Detect which cell encompasses the target text, then output its (x, y) center coordinate. 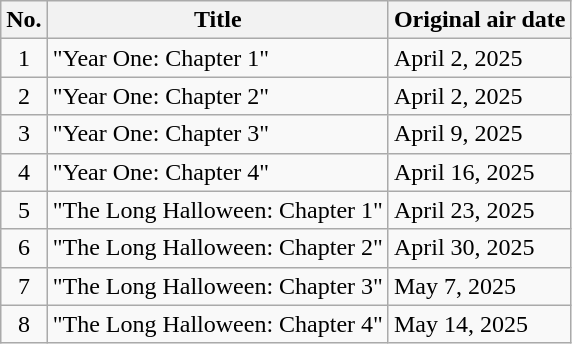
"The Long Halloween: Chapter 1" (218, 210)
April 9, 2025 (480, 134)
3 (24, 134)
6 (24, 248)
7 (24, 286)
No. (24, 20)
April 23, 2025 (480, 210)
April 16, 2025 (480, 172)
"Year One: Chapter 2" (218, 96)
4 (24, 172)
1 (24, 58)
May 14, 2025 (480, 324)
"The Long Halloween: Chapter 4" (218, 324)
8 (24, 324)
April 30, 2025 (480, 248)
"The Long Halloween: Chapter 2" (218, 248)
"Year One: Chapter 4" (218, 172)
"Year One: Chapter 3" (218, 134)
Title (218, 20)
"Year One: Chapter 1" (218, 58)
"The Long Halloween: Chapter 3" (218, 286)
Original air date (480, 20)
May 7, 2025 (480, 286)
2 (24, 96)
5 (24, 210)
